Locate the cell with the specified text and output its (X, Y) center coordinate. 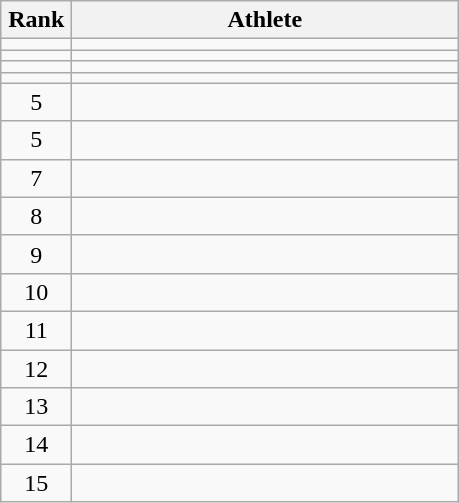
8 (36, 216)
15 (36, 483)
14 (36, 445)
Athlete (265, 20)
11 (36, 330)
9 (36, 254)
7 (36, 178)
13 (36, 407)
12 (36, 369)
10 (36, 292)
Rank (36, 20)
